For the text-containing cell, return its midpoint in (X, Y) coordinate format. 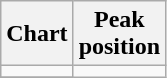
Peakposition (119, 34)
Chart (37, 34)
